Search for the cell housing the specified text and yield its (X, Y) center coordinate. 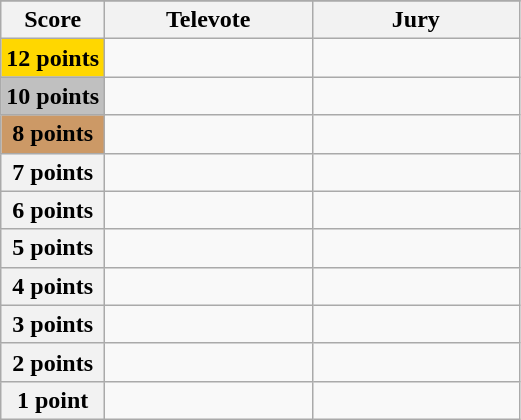
3 points (53, 324)
12 points (53, 58)
5 points (53, 248)
6 points (53, 210)
2 points (53, 362)
Televote (209, 20)
8 points (53, 134)
10 points (53, 96)
Score (53, 20)
4 points (53, 286)
7 points (53, 172)
Jury (416, 20)
1 point (53, 400)
